Find where the given text appears and provide that cell's center as [x, y] coordinate. 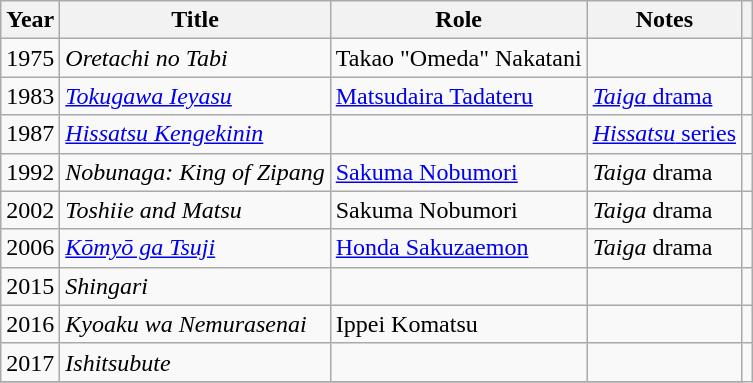
Honda Sakuzaemon [458, 248]
2017 [30, 362]
Role [458, 20]
1983 [30, 96]
1992 [30, 172]
Shingari [195, 286]
Oretachi no Tabi [195, 58]
Hissatsu series [664, 134]
Matsudaira Tadateru [458, 96]
Tokugawa Ieyasu [195, 96]
Nobunaga: King of Zipang [195, 172]
Kōmyō ga Tsuji [195, 248]
Ishitsubute [195, 362]
Notes [664, 20]
1987 [30, 134]
Kyoaku wa Nemurasenai [195, 324]
Ippei Komatsu [458, 324]
Takao "Omeda" Nakatani [458, 58]
2015 [30, 286]
2002 [30, 210]
2016 [30, 324]
Toshiie and Matsu [195, 210]
1975 [30, 58]
Year [30, 20]
Hissatsu Kengekinin [195, 134]
2006 [30, 248]
Title [195, 20]
